Scan for the cell matching the given text and deliver its (X, Y) coordinate at center. 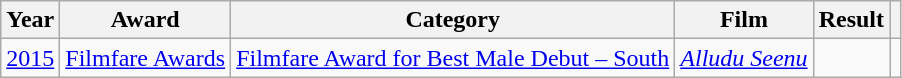
Result (851, 20)
Filmfare Award for Best Male Debut – South (453, 58)
Filmfare Awards (146, 58)
2015 (30, 58)
Alludu Seenu (744, 58)
Year (30, 20)
Film (744, 20)
Category (453, 20)
Award (146, 20)
